Identify which cell holds the provided text, then report its [X, Y] central coordinate. 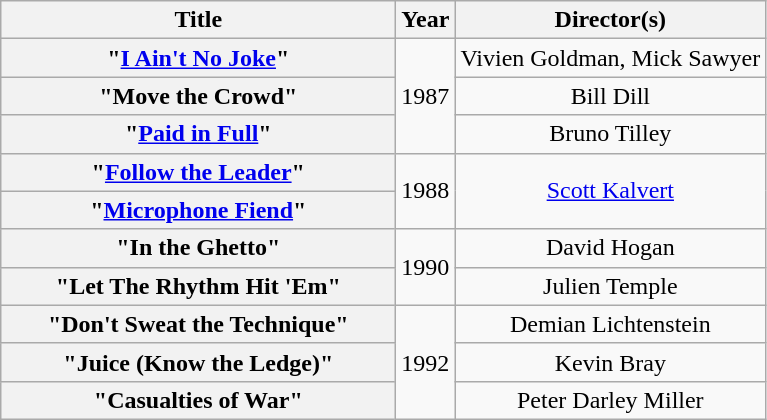
"Microphone Fiend" [198, 210]
Kevin Bray [610, 362]
"Casualties of War" [198, 400]
Year [426, 20]
Peter Darley Miller [610, 400]
Scott Kalvert [610, 191]
1988 [426, 191]
1990 [426, 267]
Demian Lichtenstein [610, 324]
"Let The Rhythm Hit 'Em" [198, 286]
Vivien Goldman, Mick Sawyer [610, 58]
"Don't Sweat the Technique" [198, 324]
Bruno Tilley [610, 134]
"Move the Crowd" [198, 96]
"In the Ghetto" [198, 248]
"Paid in Full" [198, 134]
"Follow the Leader" [198, 172]
"Juice (Know the Ledge)" [198, 362]
Title [198, 20]
Bill Dill [610, 96]
Director(s) [610, 20]
1987 [426, 96]
David Hogan [610, 248]
"I Ain't No Joke" [198, 58]
1992 [426, 362]
Julien Temple [610, 286]
